Pinpoint the cell where the given text exists, returning its (x, y) midpoint coordinate. 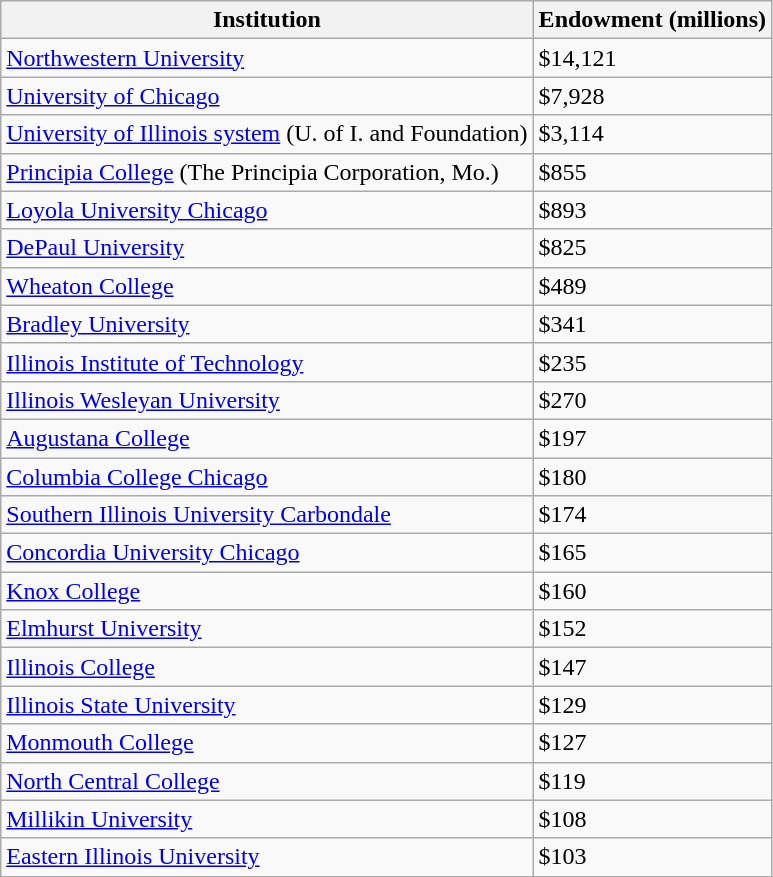
Illinois Wesleyan University (267, 400)
Wheaton College (267, 286)
Concordia University Chicago (267, 553)
DePaul University (267, 248)
Millikin University (267, 819)
Northwestern University (267, 58)
Illinois College (267, 667)
Augustana College (267, 438)
$270 (652, 400)
$165 (652, 553)
$14,121 (652, 58)
$147 (652, 667)
North Central College (267, 781)
Columbia College Chicago (267, 477)
$825 (652, 248)
$152 (652, 629)
Loyola University Chicago (267, 210)
Monmouth College (267, 743)
Knox College (267, 591)
$197 (652, 438)
$893 (652, 210)
$160 (652, 591)
$108 (652, 819)
Elmhurst University (267, 629)
$235 (652, 362)
Institution (267, 20)
Endowment (millions) (652, 20)
$7,928 (652, 96)
$180 (652, 477)
$127 (652, 743)
Bradley University (267, 324)
Illinois State University (267, 705)
Southern Illinois University Carbondale (267, 515)
$3,114 (652, 134)
$174 (652, 515)
Eastern Illinois University (267, 857)
$129 (652, 705)
$103 (652, 857)
Principia College (The Principia Corporation, Mo.) (267, 172)
$119 (652, 781)
$489 (652, 286)
$341 (652, 324)
University of Chicago (267, 96)
Illinois Institute of Technology (267, 362)
University of Illinois system (U. of I. and Foundation) (267, 134)
$855 (652, 172)
